Scan for the cell matching the given text and deliver its [X, Y] coordinate at center. 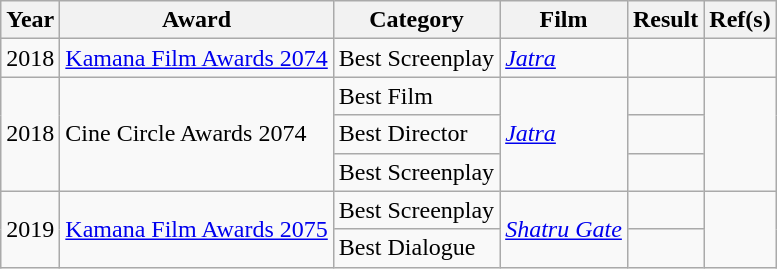
Category [416, 20]
Cine Circle Awards 2074 [196, 134]
Result [665, 20]
Film [564, 20]
Year [30, 20]
Kamana Film Awards 2075 [196, 229]
Best Dialogue [416, 248]
Shatru Gate [564, 229]
Best Film [416, 96]
Ref(s) [740, 20]
Best Director [416, 134]
Kamana Film Awards 2074 [196, 58]
2019 [30, 229]
Award [196, 20]
